Scan for the cell matching the given text and deliver its [x, y] coordinate at center. 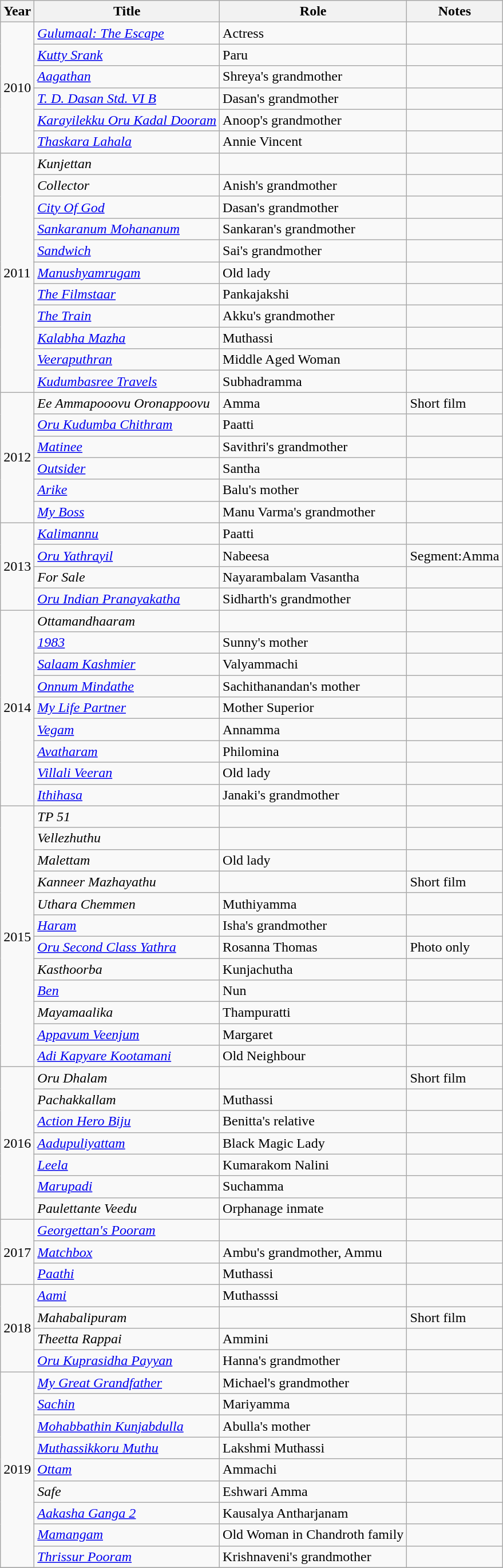
Mariyamma [314, 1404]
Annamma [314, 730]
Marupadi [127, 1187]
Segment:Amma [454, 555]
Aagathan [127, 77]
Pankajakshi [314, 295]
Avatharam [127, 751]
My Life Partner [127, 708]
Paulettante Veedu [127, 1208]
Amma [314, 403]
Mohabbathin Kunjabdulla [127, 1426]
Vegam [127, 730]
2016 [17, 1143]
Paathi [127, 1273]
Mahabalipuram [127, 1317]
Orphanage inmate [314, 1208]
2014 [17, 708]
Sankaran's grandmother [314, 229]
Ottamandhaaram [127, 620]
Ambu's grandmother, Ammu [314, 1252]
Aadupuliyattam [127, 1143]
Margaret [314, 1034]
Ben [127, 991]
Kausalya Antharjanam [314, 1513]
Janaki's grandmother [314, 795]
My Boss [127, 512]
Georgettan's Pooram [127, 1230]
TP 51 [127, 817]
Annie Vincent [314, 142]
Sankaranum Mohananum [127, 229]
Muthasssi [314, 1295]
Manushyamrugam [127, 273]
Santha [314, 468]
Appavum Veenjum [127, 1034]
Akku's grandmother [314, 316]
2017 [17, 1252]
Photo only [454, 947]
Outsider [127, 468]
City Of God [127, 207]
Mayamaalika [127, 1013]
Sandwich [127, 250]
Kudumbasree Travels [127, 381]
Kumarakom Nalini [314, 1165]
2019 [17, 1470]
Mamangam [127, 1535]
Savithri's grandmother [314, 447]
Sai's grandmother [314, 250]
Salaam Kashmier [127, 664]
Kunjachutha [314, 969]
Theetta Rappai [127, 1339]
Safe [127, 1491]
2015 [17, 937]
Thaskara Lahala [127, 142]
Vellezhuthu [127, 838]
Philomina [314, 751]
Nabeesa [314, 555]
Sunny's mother [314, 643]
Benitta's relative [314, 1121]
Ee Ammapooovu Oronappoovu [127, 403]
Kunjettan [127, 164]
Sidharth's grandmother [314, 599]
Anish's grandmother [314, 185]
Shreya's grandmother [314, 77]
Kalimannu [127, 534]
T. D. Dasan Std. VI B [127, 98]
Notes [454, 11]
Muthassikkoru Muthu [127, 1448]
Black Magic Lady [314, 1143]
Abulla's mother [314, 1426]
Hanna's grandmother [314, 1361]
Pachakkallam [127, 1100]
2012 [17, 457]
Ammini [314, 1339]
Onnum Mindathe [127, 686]
Uthara Chemmen [127, 904]
1983 [127, 643]
Eshwari Amma [314, 1491]
My Great Grandfather [127, 1383]
The Train [127, 316]
Matinee [127, 447]
Balu's mother [314, 490]
Middle Aged Woman [314, 360]
Karayilekku Oru Kadal Dooram [127, 120]
Adi Kapyare Kootamani [127, 1056]
Lakshmi Muthassi [314, 1448]
Actress [314, 33]
Nayarambalam Vasantha [314, 577]
Ammachi [314, 1470]
Leela [127, 1165]
2010 [17, 87]
Gulumaal: The Escape [127, 33]
The Filmstaar [127, 295]
Oru Dhalam [127, 1078]
Kalabha Mazha [127, 338]
Oru Indian Pranayakatha [127, 599]
Michael's grandmother [314, 1383]
Aakasha Ganga 2 [127, 1513]
Oru Yathrayil [127, 555]
Sachithanandan's mother [314, 686]
Krishnaveni's grandmother [314, 1557]
Valyammachi [314, 664]
Arike [127, 490]
Thrissur Pooram [127, 1557]
Kutty Srank [127, 55]
For Sale [127, 577]
Veeraputhran [127, 360]
Subhadramma [314, 381]
Haram [127, 925]
Collector [127, 185]
Suchamma [314, 1187]
Malettam [127, 860]
Rosanna Thomas [314, 947]
Role [314, 11]
Title [127, 11]
Isha's grandmother [314, 925]
Villali Veeran [127, 773]
Oru Kuprasidha Payyan [127, 1361]
2013 [17, 566]
Muthiyamma [314, 904]
Sachin [127, 1404]
Kanneer Mazhayathu [127, 882]
Ithihasa [127, 795]
Kasthoorba [127, 969]
Oru Second Class Yathra [127, 947]
Aami [127, 1295]
Matchbox [127, 1252]
Ottam [127, 1470]
Nun [314, 991]
Mother Superior [314, 708]
Old Woman in Chandroth family [314, 1535]
2018 [17, 1328]
2011 [17, 272]
Oru Kudumba Chithram [127, 425]
Year [17, 11]
Paru [314, 55]
Action Hero Biju [127, 1121]
Anoop's grandmother [314, 120]
Old Neighbour [314, 1056]
Thampuratti [314, 1013]
Manu Varma's grandmother [314, 512]
